Extract the [x, y] coordinate from the center of the cell holding the provided text.  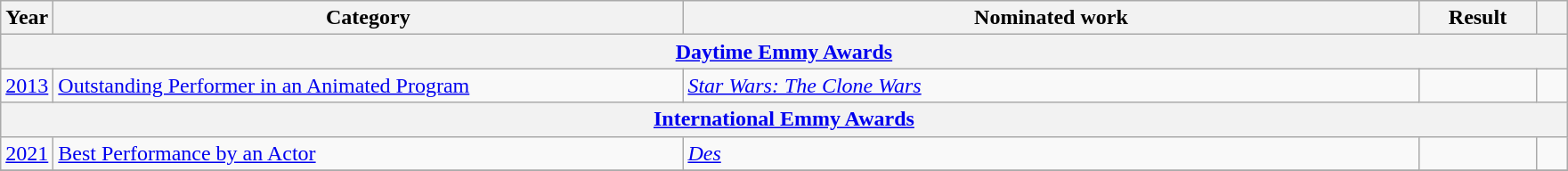
Des [1051, 153]
2021 [27, 153]
Nominated work [1051, 18]
International Emmy Awards [784, 119]
Best Performance by an Actor [369, 153]
Year [27, 18]
Daytime Emmy Awards [784, 52]
2013 [27, 85]
Star Wars: The Clone Wars [1051, 85]
Outstanding Performer in an Animated Program [369, 85]
Result [1478, 18]
Category [369, 18]
